From the cell containing the given text, extract its center point as [x, y] coordinate. 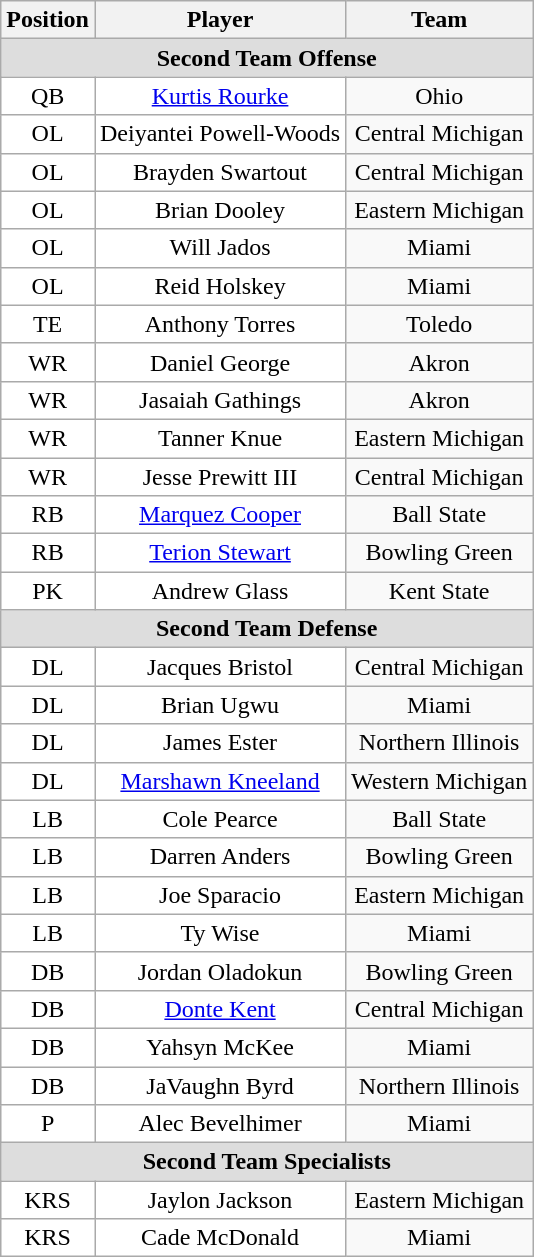
Jordan Oladokun [220, 971]
TE [48, 324]
Jasaiah Gathings [220, 400]
Cade McDonald [220, 1238]
Deiyantei Powell-Woods [220, 134]
Brian Dooley [220, 210]
Cole Pearce [220, 819]
Second Team Offense [267, 58]
Jesse Prewitt III [220, 477]
Brian Ugwu [220, 705]
Second Team Defense [267, 629]
Second Team Specialists [267, 1162]
PK [48, 591]
Jaylon Jackson [220, 1200]
James Ester [220, 743]
P [48, 1124]
Joe Sparacio [220, 895]
Terion Stewart [220, 553]
Ohio [440, 96]
Tanner Knue [220, 438]
Anthony Torres [220, 324]
JaVaughn Byrd [220, 1085]
Andrew Glass [220, 591]
Yahsyn McKee [220, 1047]
Ty Wise [220, 933]
Western Michigan [440, 781]
Darren Anders [220, 857]
QB [48, 96]
Will Jados [220, 248]
Jacques Bristol [220, 667]
Toledo [440, 324]
Reid Holskey [220, 286]
Marshawn Kneeland [220, 781]
Kurtis Rourke [220, 96]
Player [220, 20]
Brayden Swartout [220, 172]
Team [440, 20]
Kent State [440, 591]
Alec Bevelhimer [220, 1124]
Donte Kent [220, 1009]
Daniel George [220, 362]
Position [48, 20]
Marquez Cooper [220, 515]
